Identify which cell holds the provided text, then report its [x, y] central coordinate. 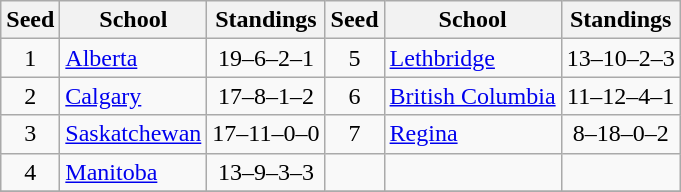
2 [30, 96]
British Columbia [472, 96]
Regina [472, 134]
3 [30, 134]
Saskatchewan [134, 134]
5 [354, 58]
11–12–4–1 [620, 96]
Alberta [134, 58]
19–6–2–1 [266, 58]
13–10–2–3 [620, 58]
8–18–0–2 [620, 134]
6 [354, 96]
1 [30, 58]
13–9–3–3 [266, 172]
7 [354, 134]
4 [30, 172]
17–11–0–0 [266, 134]
Manitoba [134, 172]
17–8–1–2 [266, 96]
Calgary [134, 96]
Lethbridge [472, 58]
